Return [x, y] of the center of cell containing provided text 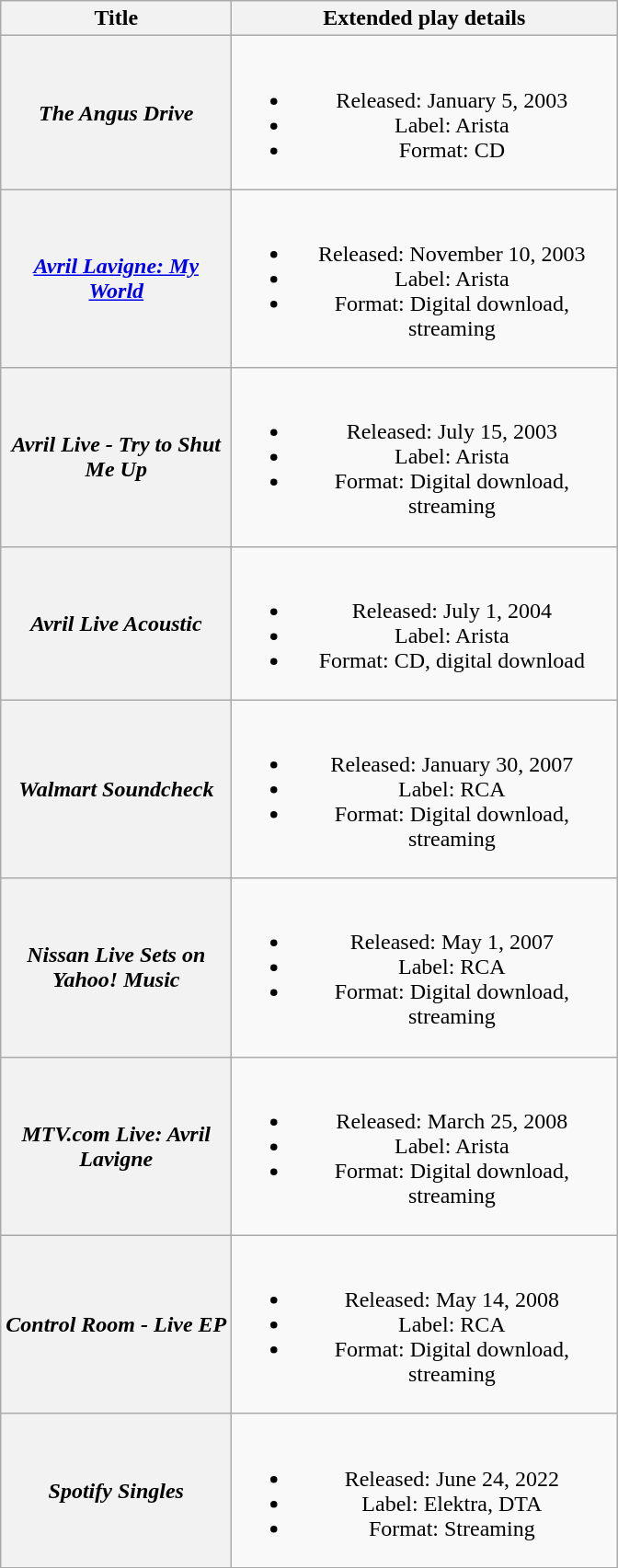
Avril Live Acoustic [116, 624]
Released: July 15, 2003Label: AristaFormat: Digital download, streaming [425, 457]
Released: June 24, 2022Label: Elektra, DTAFormat: Streaming [425, 1490]
Spotify Singles [116, 1490]
Nissan Live Sets on Yahoo! Music [116, 967]
Released: July 1, 2004Label: AristaFormat: CD, digital download [425, 624]
Released: May 1, 2007Label: RCAFormat: Digital download, streaming [425, 967]
Avril Lavigne: My World [116, 279]
Released: May 14, 2008Label: RCAFormat: Digital download, streaming [425, 1324]
The Angus Drive [116, 112]
Walmart Soundcheck [116, 789]
Released: January 30, 2007Label: RCAFormat: Digital download, streaming [425, 789]
Avril Live - Try to Shut Me Up [116, 457]
Control Room - Live EP [116, 1324]
Released: January 5, 2003Label: AristaFormat: CD [425, 112]
MTV.com Live: Avril Lavigne [116, 1146]
Released: November 10, 2003Label: AristaFormat: Digital download, streaming [425, 279]
Extended play details [425, 18]
Released: March 25, 2008Label: AristaFormat: Digital download, streaming [425, 1146]
Title [116, 18]
